From the cell containing the given text, extract its center point as (X, Y) coordinate. 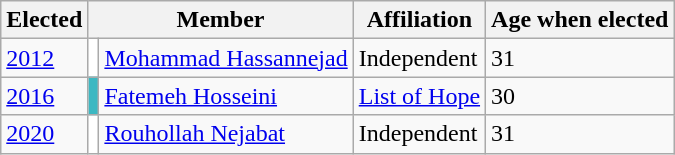
2020 (44, 134)
Mohammad Hassannejad (226, 58)
Rouhollah Nejabat (226, 134)
Member (220, 20)
Age when elected (580, 20)
2016 (44, 96)
30 (580, 96)
List of Hope (419, 96)
Affiliation (419, 20)
Fatemeh Hosseini (226, 96)
2012 (44, 58)
Elected (44, 20)
